Determine the (x, y) coordinate at the center of the cell enclosing the given text.  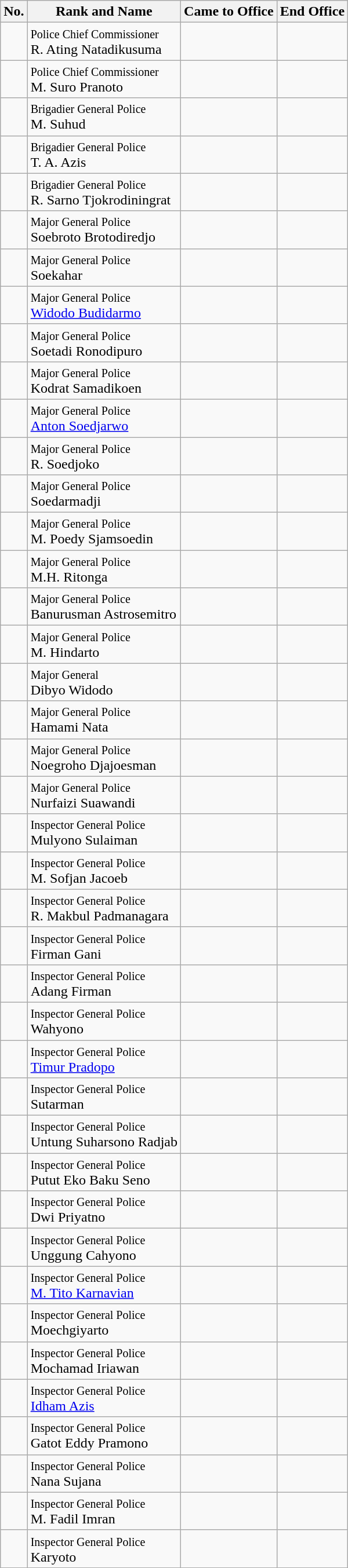
Major General PoliceNoegroho Djajoesman (104, 758)
Inspector General PoliceMulyono Sulaiman (104, 833)
Major General PoliceNurfaizi Suawandi (104, 795)
Came to Office (229, 12)
Brigadier General PoliceT. A. Azis (104, 154)
Inspector General PoliceNana Sujana (104, 1474)
Inspector General PoliceM. Tito Karnavian (104, 1285)
Major General PoliceAnton Soedjarwo (104, 418)
Major GeneralDibyo Widodo (104, 682)
Major General PoliceM.H. Ritonga (104, 569)
Inspector General PoliceKaryoto (104, 1549)
Brigadier General PoliceM. Suhud (104, 117)
Major General PoliceSoebroto Brotodiredjo (104, 229)
Inspector General PoliceGatot Eddy Pramono (104, 1435)
Inspector General PoliceWahyono (104, 1021)
Inspector General PoliceM. Sofjan Jacoeb (104, 870)
Major General PoliceR. Soedjoko (104, 455)
Inspector General PoliceTimur Pradopo (104, 1059)
Brigadier General PoliceR. Sarno Tjokrodiningrat (104, 192)
Police Chief CommissionerR. Ating Natadikusuma (104, 42)
Inspector General PoliceFirman Gani (104, 945)
Police Chief CommissionerM. Suro Pranoto (104, 79)
Inspector General PoliceUntung Suharsono Radjab (104, 1134)
Major General PoliceM. Hindarto (104, 644)
Inspector General PoliceMochamad Iriawan (104, 1360)
Major General PoliceSoetadi Ronodipuro (104, 343)
Inspector General PoliceDwi Priyatno (104, 1209)
Inspector General PolicePutut Eko Baku Seno (104, 1172)
Inspector General PoliceUnggung Cahyono (104, 1248)
Inspector General PoliceMoechgiyarto (104, 1323)
End Office (312, 12)
Major General PoliceBanurusman Astrosemitro (104, 607)
Major General PoliceHamami Nata (104, 719)
Inspector General PoliceSutarman (104, 1097)
Major General PoliceSoekahar (104, 268)
Inspector General PoliceM. Fadil Imran (104, 1511)
Inspector General PoliceR. Makbul Padmanagara (104, 908)
Major General PoliceM. Poedy Sjamsoedin (104, 532)
Major General PoliceKodrat Samadikoen (104, 380)
Major General PoliceSoedarmadji (104, 494)
Inspector General PoliceAdang Firman (104, 984)
Major General PoliceWidodo Budidarmo (104, 305)
Rank and Name (104, 12)
No. (14, 12)
Inspector General PoliceIdham Azis (104, 1398)
